For the text-containing cell, return its midpoint in [x, y] coordinate format. 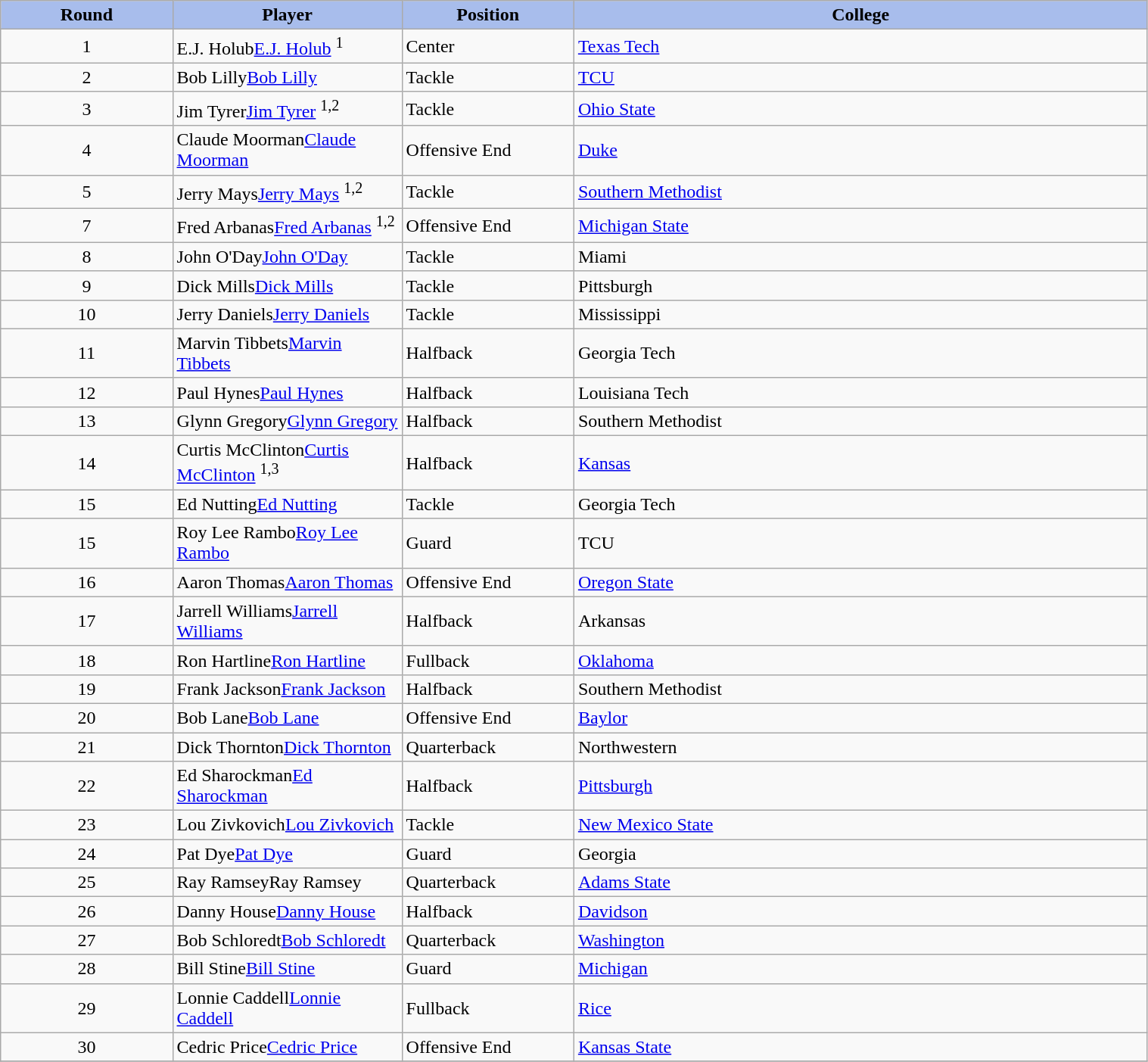
Dick ThorntonDick Thornton [288, 747]
5 [86, 192]
10 [86, 314]
Cedric PriceCedric Price [288, 1047]
Round [86, 15]
9 [86, 285]
Georgia [860, 854]
Michigan State [860, 226]
18 [86, 660]
Kansas State [860, 1047]
Curtis McClintonCurtis McClinton 1,3 [288, 463]
16 [86, 582]
John O'DayJohn O'Day [288, 257]
Position [487, 15]
Bob LaneBob Lane [288, 718]
25 [86, 883]
Danny HouseDanny House [288, 911]
8 [86, 257]
28 [86, 969]
Paul HynesPaul Hynes [288, 392]
Dick MillsDick Mills [288, 285]
29 [86, 1008]
New Mexico State [860, 825]
Jim TyrerJim Tyrer 1,2 [288, 109]
Roy Lee RamboRoy Lee Rambo [288, 543]
17 [86, 621]
E.J. HolubE.J. Holub 1 [288, 47]
Duke [860, 150]
20 [86, 718]
Glynn GregoryGlynn Gregory [288, 421]
Frank JacksonFrank Jackson [288, 689]
Jerry DanielsJerry Daniels [288, 314]
30 [86, 1047]
Ohio State [860, 109]
Northwestern [860, 747]
Arkansas [860, 621]
24 [86, 854]
Adams State [860, 883]
Jerry MaysJerry Mays 1,2 [288, 192]
Lou ZivkovichLou Zivkovich [288, 825]
13 [86, 421]
Lonnie CaddellLonnie Caddell [288, 1008]
Ed SharockmanEd Sharockman [288, 786]
Pat DyePat Dye [288, 854]
Marvin TibbetsMarvin Tibbets [288, 353]
Bill StineBill Stine [288, 969]
Kansas [860, 463]
21 [86, 747]
Washington [860, 940]
3 [86, 109]
Miami [860, 257]
12 [86, 392]
Oklahoma [860, 660]
College [860, 15]
Texas Tech [860, 47]
14 [86, 463]
Center [487, 47]
1 [86, 47]
26 [86, 911]
Fred ArbanasFred Arbanas 1,2 [288, 226]
2 [86, 77]
Michigan [860, 969]
Davidson [860, 911]
Aaron ThomasAaron Thomas [288, 582]
Louisiana Tech [860, 392]
22 [86, 786]
Claude MoormanClaude Moorman [288, 150]
Player [288, 15]
27 [86, 940]
19 [86, 689]
Mississippi [860, 314]
Rice [860, 1008]
23 [86, 825]
Baylor [860, 718]
11 [86, 353]
7 [86, 226]
Bob LillyBob Lilly [288, 77]
Jarrell WilliamsJarrell Williams [288, 621]
Oregon State [860, 582]
Ron HartlineRon Hartline [288, 660]
Ed NuttingEd Nutting [288, 504]
Bob SchloredtBob Schloredt [288, 940]
4 [86, 150]
Ray RamseyRay Ramsey [288, 883]
